For the text-containing cell, return its midpoint in (x, y) coordinate format. 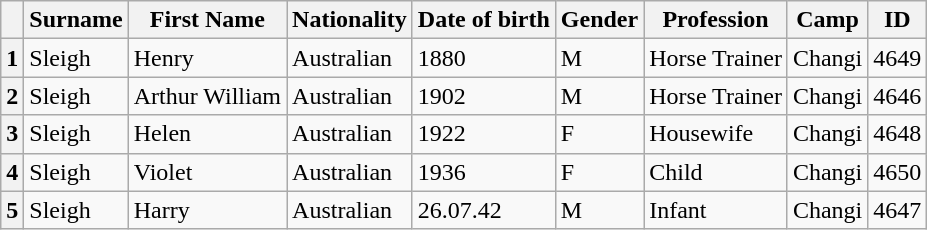
4 (12, 172)
Surname (76, 20)
5 (12, 210)
First Name (207, 20)
2 (12, 96)
ID (898, 20)
4649 (898, 58)
Infant (716, 210)
4650 (898, 172)
Harry (207, 210)
1902 (484, 96)
4647 (898, 210)
Housewife (716, 134)
3 (12, 134)
1 (12, 58)
1936 (484, 172)
Arthur William (207, 96)
Child (716, 172)
Profession (716, 20)
Violet (207, 172)
Date of birth (484, 20)
Henry (207, 58)
Camp (827, 20)
1880 (484, 58)
4646 (898, 96)
1922 (484, 134)
4648 (898, 134)
Helen (207, 134)
26.07.42 (484, 210)
Gender (599, 20)
Nationality (350, 20)
